Determine the (x, y) coordinate at the center of the cell enclosing the given text.  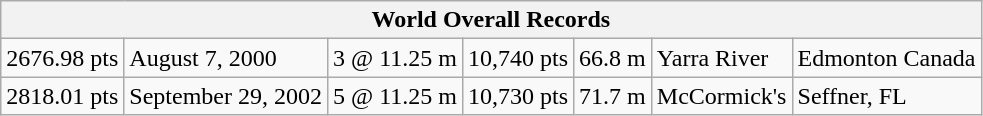
10,740 pts (518, 58)
World Overall Records (491, 20)
5 @ 11.25 m (396, 96)
71.7 m (613, 96)
2676.98 pts (62, 58)
August 7, 2000 (226, 58)
3 @ 11.25 m (396, 58)
Edmonton Canada (886, 58)
66.8 m (613, 58)
2818.01 pts (62, 96)
Seffner, FL (886, 96)
Yarra River (722, 58)
September 29, 2002 (226, 96)
10,730 pts (518, 96)
McCormick's (722, 96)
